Search for the cell housing the specified text and yield its [x, y] center coordinate. 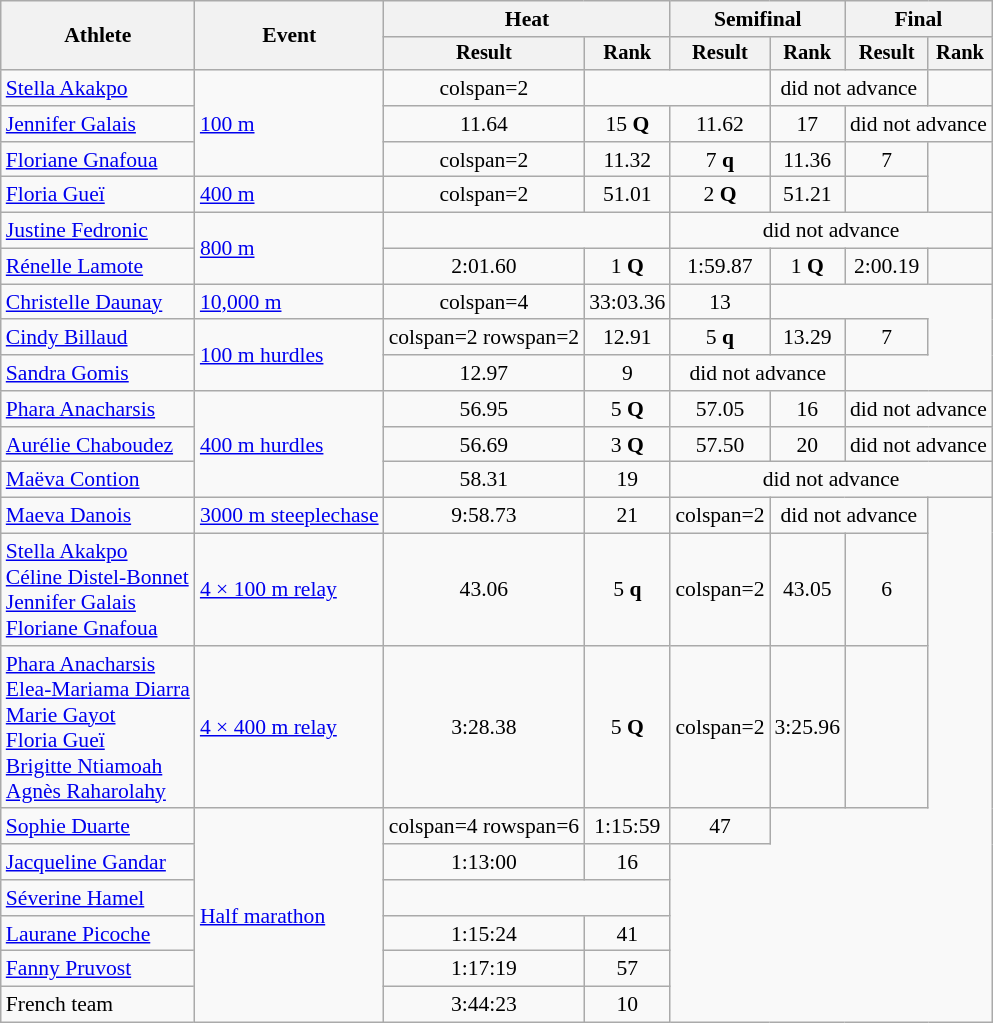
1:15:59 [627, 827]
French team [98, 1005]
Semifinal [758, 19]
9:58.73 [484, 516]
21 [627, 516]
400 m hurdles [290, 444]
13 [720, 302]
Stella Akakpo [98, 88]
19 [627, 480]
colspan=4 rowspan=6 [484, 827]
58.31 [484, 480]
1:59.87 [720, 267]
Final [918, 19]
Floriane Gnafoua [98, 160]
Séverine Hamel [98, 898]
10,000 m [290, 302]
11.62 [720, 124]
100 m [290, 124]
colspan=4 [484, 302]
Half marathon [290, 916]
57.50 [720, 445]
Phara Anacharsis Elea-Mariama Diarra Marie GayotFloria Gueï Brigitte NtiamoahAgnès Raharolahy [98, 728]
Phara Anacharsis [98, 409]
12.97 [484, 373]
3 Q [627, 445]
56.95 [484, 409]
11.36 [808, 160]
Laurane Picoche [98, 934]
Event [290, 36]
3:44:23 [484, 1005]
1:15:24 [484, 934]
51.21 [808, 195]
11.32 [627, 160]
20 [808, 445]
Rénelle Lamote [98, 267]
Fanny Pruvost [98, 969]
43.06 [484, 590]
Stella AkakpoCéline Distel-BonnetJennifer GalaisFloriane Gnafoua [98, 590]
3:25.96 [808, 728]
colspan=2 rowspan=2 [484, 338]
7 q [720, 160]
57 [627, 969]
51.01 [627, 195]
13.29 [808, 338]
Jacqueline Gandar [98, 862]
10 [627, 1005]
12.91 [627, 338]
Heat [528, 19]
11.64 [484, 124]
Cindy Billaud [98, 338]
100 m hurdles [290, 356]
Justine Fedronic [98, 231]
6 [886, 590]
Sophie Duarte [98, 827]
41 [627, 934]
43.05 [808, 590]
1:13:00 [484, 862]
Jennifer Galais [98, 124]
2:01.60 [484, 267]
4 × 400 m relay [290, 728]
1:17:19 [484, 969]
2:00.19 [886, 267]
Sandra Gomis [98, 373]
15 Q [627, 124]
400 m [290, 195]
4 × 100 m relay [290, 590]
57.05 [720, 409]
Maëva Contion [98, 480]
47 [720, 827]
3000 m steeplechase [290, 516]
33:03.36 [627, 302]
17 [808, 124]
9 [627, 373]
Christelle Daunay [98, 302]
Floria Gueï [98, 195]
Aurélie Chaboudez [98, 445]
Maeva Danois [98, 516]
56.69 [484, 445]
3:28.38 [484, 728]
2 Q [720, 195]
800 m [290, 248]
Athlete [98, 36]
